Locate the cell with the specified text and output its [X, Y] center coordinate. 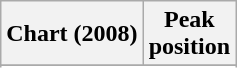
Peak position [189, 34]
Chart (2008) [72, 34]
